Search for the cell housing the specified text and yield its [x, y] center coordinate. 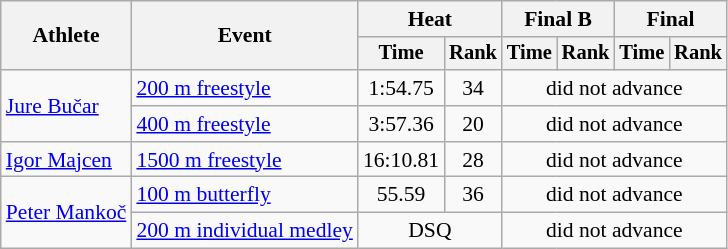
36 [473, 195]
100 m butterfly [244, 195]
28 [473, 160]
16:10.81 [401, 160]
Heat [430, 19]
Event [244, 36]
Final B [558, 19]
200 m freestyle [244, 88]
Peter Mankoč [66, 212]
Igor Majcen [66, 160]
55.59 [401, 195]
DSQ [430, 231]
200 m individual medley [244, 231]
1500 m freestyle [244, 160]
3:57.36 [401, 124]
20 [473, 124]
Jure Bučar [66, 106]
34 [473, 88]
Athlete [66, 36]
1:54.75 [401, 88]
400 m freestyle [244, 124]
Final [670, 19]
